Provide the [X, Y] coordinate of the cell's center where the given text is located.  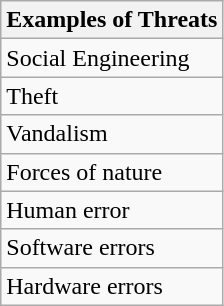
Theft [112, 96]
Vandalism [112, 134]
Social Engineering [112, 58]
Forces of nature [112, 172]
Software errors [112, 248]
Hardware errors [112, 286]
Examples of Threats [112, 20]
Human error [112, 210]
